Find where the given text appears and provide that cell's center as (X, Y) coordinate. 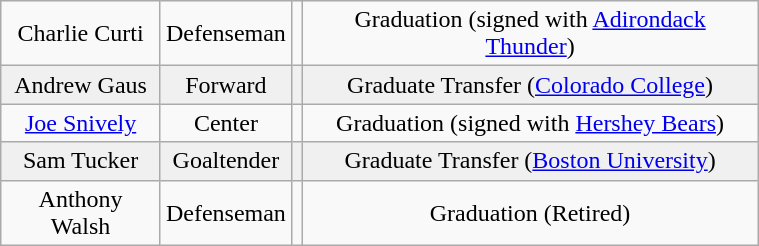
Graduate Transfer (Colorado College) (530, 85)
Andrew Gaus (81, 85)
Joe Snively (81, 123)
Goaltender (226, 161)
Graduation (Retired) (530, 212)
Graduate Transfer (Boston University) (530, 161)
Anthony Walsh (81, 212)
Charlie Curti (81, 34)
Forward (226, 85)
Graduation (signed with Hershey Bears) (530, 123)
Graduation (signed with Adirondack Thunder) (530, 34)
Sam Tucker (81, 161)
Center (226, 123)
